Output the (x, y) coordinate of the center of the cell containing the given text.  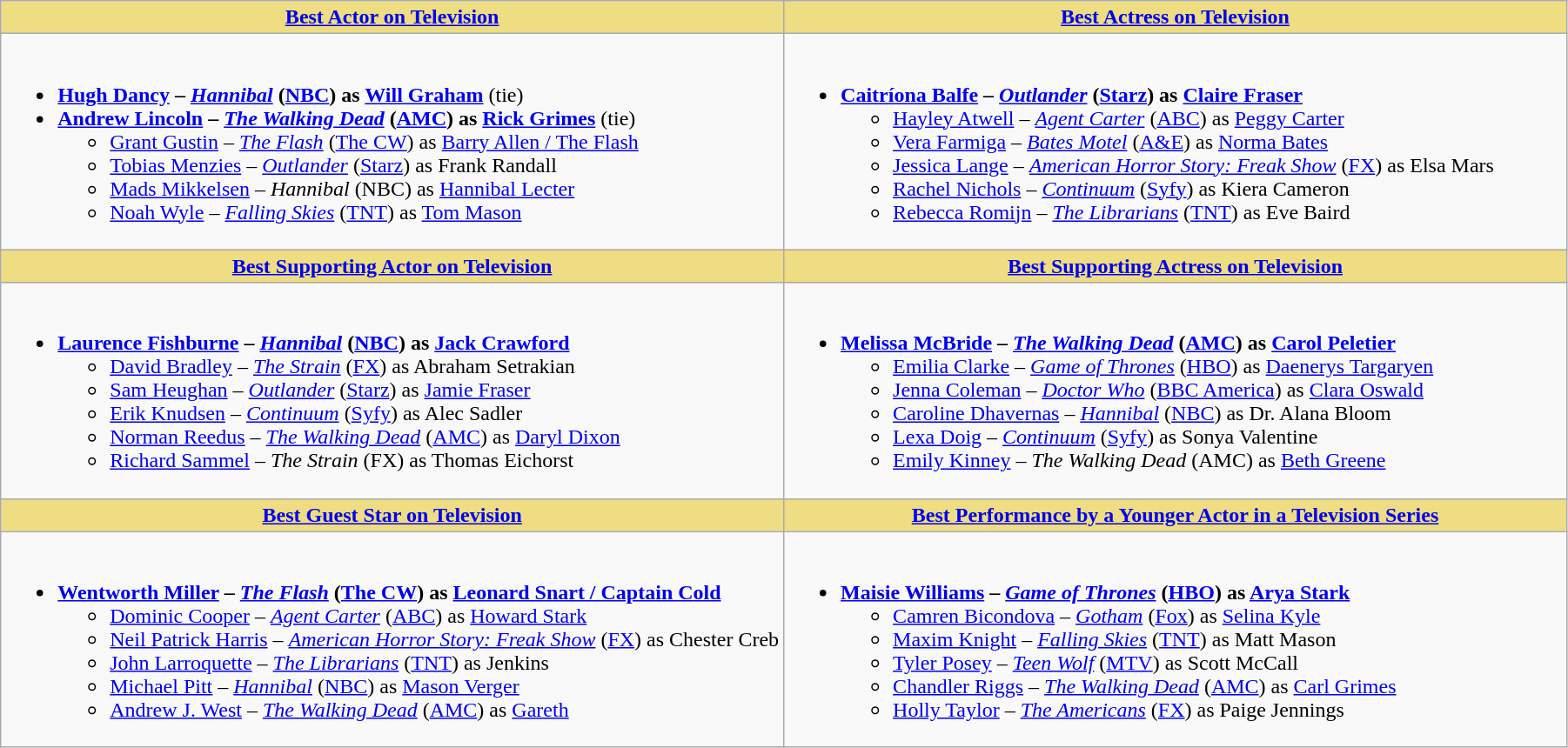
Best Actress on Television (1176, 17)
Best Actor on Television (392, 17)
Best Supporting Actress on Television (1176, 266)
Best Guest Star on Television (392, 515)
Best Performance by a Younger Actor in a Television Series (1176, 515)
Best Supporting Actor on Television (392, 266)
